Return [X, Y] of the center of cell containing provided text 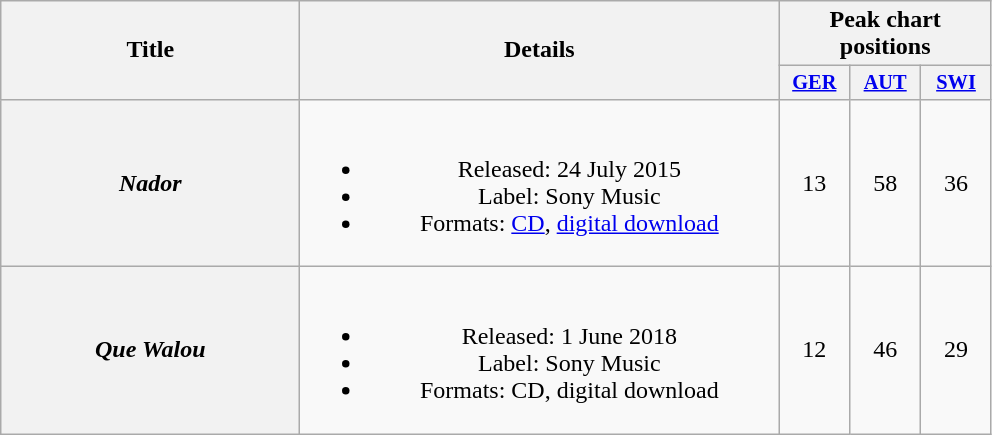
36 [956, 182]
58 [886, 182]
AUT [886, 83]
13 [814, 182]
12 [814, 350]
GER [814, 83]
29 [956, 350]
Details [540, 50]
Que Walou [150, 350]
Released: 1 June 2018Label: Sony MusicFormats: CD, digital download [540, 350]
Peak chart positions [886, 34]
Released: 24 July 2015Label: Sony MusicFormats: CD, digital download [540, 182]
Nador [150, 182]
SWI [956, 83]
Title [150, 50]
46 [886, 350]
